Return the [X, Y] coordinate for the center point of the cell that contains the specified text.  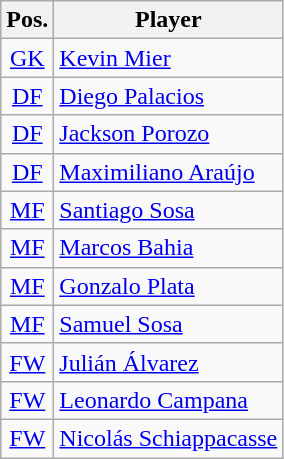
Jackson Porozo [168, 134]
GK [28, 58]
Julián Álvarez [168, 362]
Gonzalo Plata [168, 286]
Nicolás Schiappacasse [168, 438]
Samuel Sosa [168, 324]
Kevin Mier [168, 58]
Player [168, 20]
Leonardo Campana [168, 400]
Diego Palacios [168, 96]
Santiago Sosa [168, 210]
Marcos Bahia [168, 248]
Maximiliano Araújo [168, 172]
Pos. [28, 20]
